Pinpoint the cell where the given text exists, returning its (x, y) midpoint coordinate. 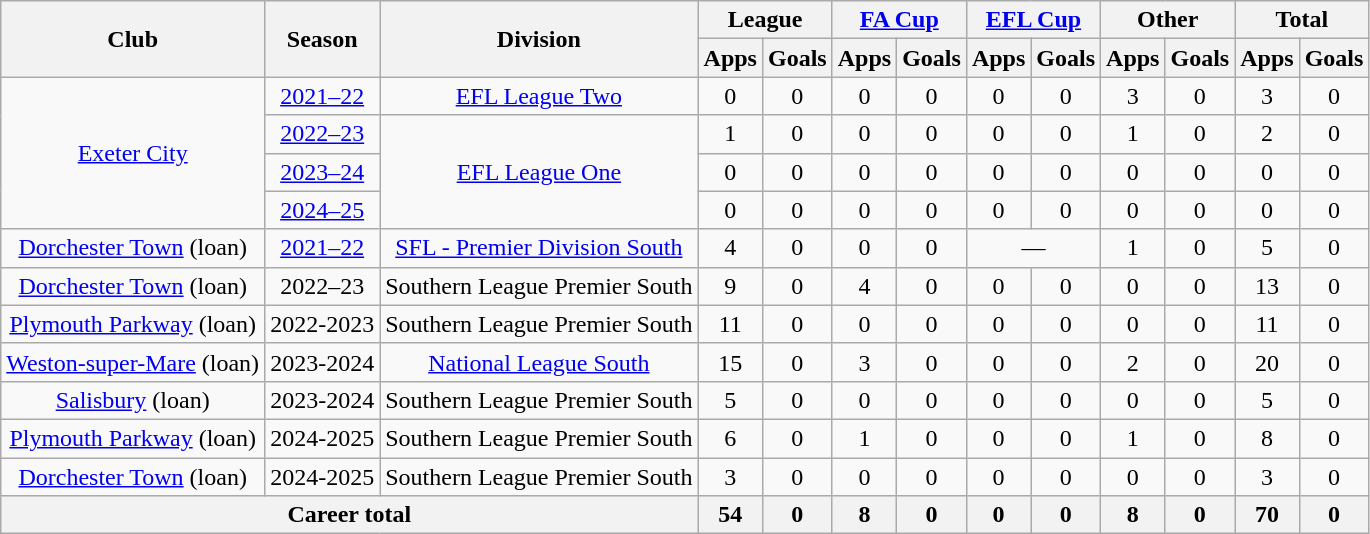
EFL League One (539, 172)
Weston-super-Mare (loan) (133, 362)
SFL - Premier Division South (539, 248)
EFL Cup (1033, 20)
— (1033, 248)
70 (1267, 515)
9 (730, 286)
Salisbury (loan) (133, 400)
Season (322, 39)
15 (730, 362)
EFL League Two (539, 96)
League (765, 20)
Club (133, 39)
2024–25 (322, 210)
13 (1267, 286)
54 (730, 515)
Other (1168, 20)
2023–24 (322, 172)
Career total (350, 515)
6 (730, 438)
Total (1302, 20)
20 (1267, 362)
2022-2023 (322, 324)
Division (539, 39)
FA Cup (899, 20)
National League South (539, 362)
Exeter City (133, 153)
